Find where the given text appears and provide that cell's center as (x, y) coordinate. 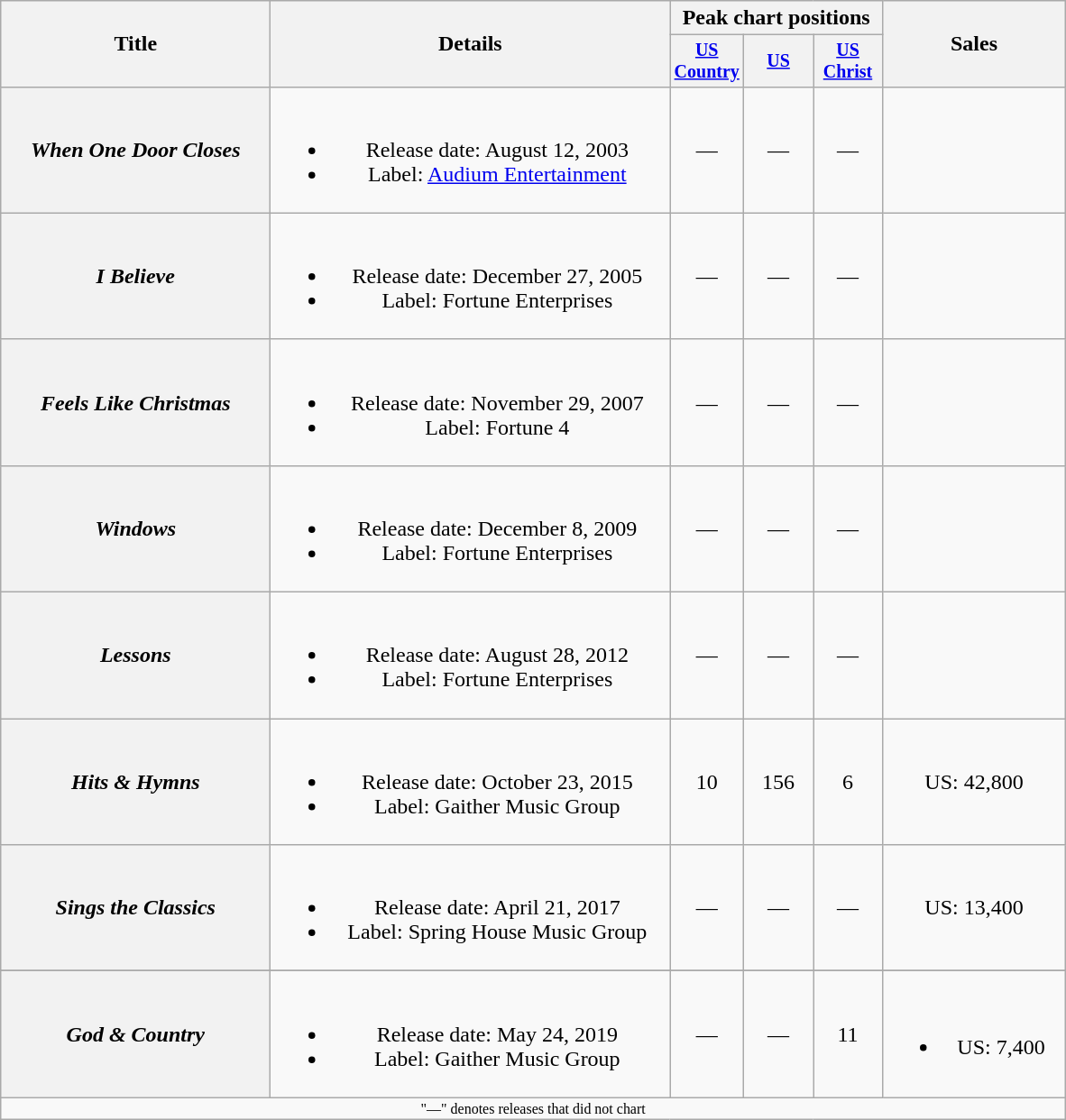
US: 7,400 (974, 1034)
Lessons (135, 656)
Release date: August 28, 2012Label: Fortune Enterprises (471, 656)
US (779, 61)
Details (471, 44)
I Believe (135, 276)
US Country (707, 61)
11 (848, 1034)
Windows (135, 528)
6 (848, 782)
Release date: August 12, 2003Label: Audium Entertainment (471, 150)
"—" denotes releases that did not chart (534, 1108)
Release date: December 8, 2009Label: Fortune Enterprises (471, 528)
Sings the Classics (135, 908)
God & Country (135, 1034)
Peak chart positions (777, 18)
US: 42,800 (974, 782)
US: 13,400 (974, 908)
Sales (974, 44)
156 (779, 782)
Release date: April 21, 2017Label: Spring House Music Group (471, 908)
Feels Like Christmas (135, 402)
Release date: May 24, 2019Label: Gaither Music Group (471, 1034)
Release date: October 23, 2015Label: Gaither Music Group (471, 782)
US Christ (848, 61)
Release date: November 29, 2007Label: Fortune 4 (471, 402)
Release date: December 27, 2005Label: Fortune Enterprises (471, 276)
When One Door Closes (135, 150)
Title (135, 44)
Hits & Hymns (135, 782)
10 (707, 782)
